Identify which cell holds the provided text, then report its (x, y) central coordinate. 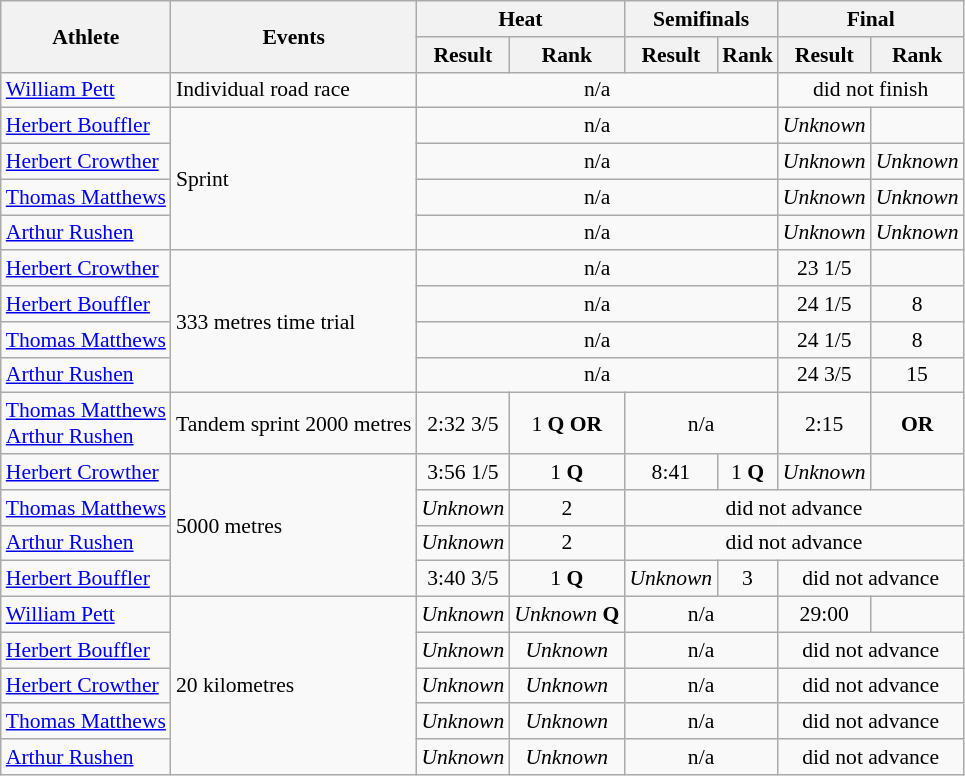
did not finish (871, 90)
15 (918, 375)
3:40 3/5 (462, 579)
20 kilometres (294, 686)
3:56 1/5 (462, 472)
Unknown Q (566, 615)
Events (294, 36)
1 Q OR (566, 424)
29:00 (824, 615)
24 3/5 (824, 375)
3 (748, 579)
OR (918, 424)
Thomas MatthewsArthur Rushen (86, 424)
Sprint (294, 179)
2:15 (824, 424)
Semifinals (700, 19)
8:41 (670, 472)
333 metres time trial (294, 322)
5000 metres (294, 525)
23 1/5 (824, 269)
Tandem sprint 2000 metres (294, 424)
Individual road race (294, 90)
Athlete (86, 36)
Heat (520, 19)
Final (871, 19)
2:32 3/5 (462, 424)
